Scan for the cell matching the given text and deliver its [x, y] coordinate at center. 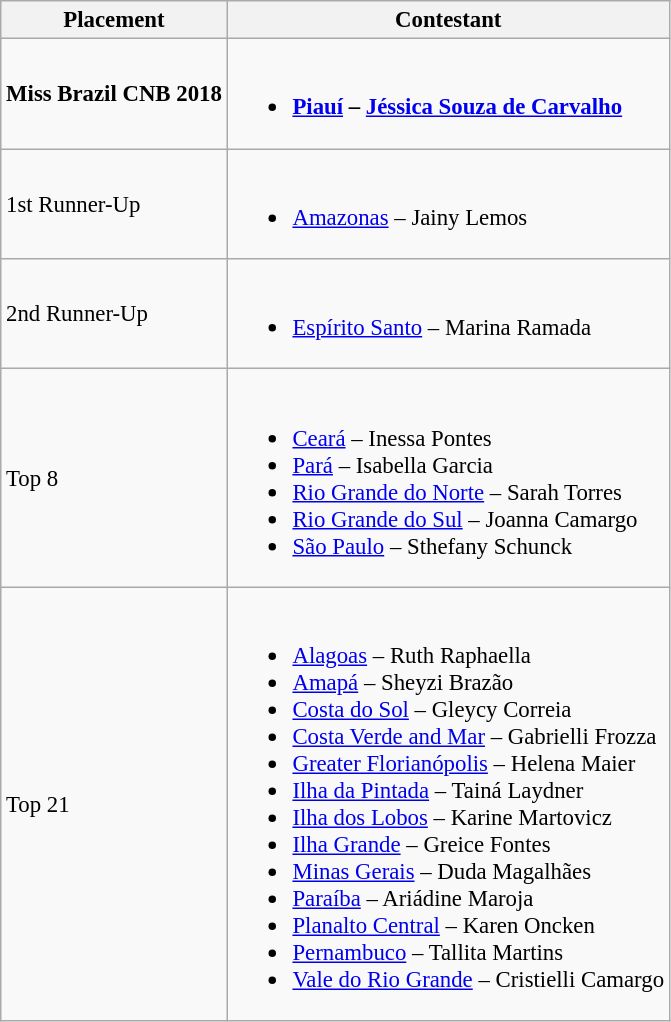
Top 21 [114, 804]
Espírito Santo – Marina Ramada [448, 314]
Contestant [448, 20]
2nd Runner-Up [114, 314]
Top 8 [114, 478]
Placement [114, 20]
Piauí – Jéssica Souza de Carvalho [448, 94]
Ceará – Inessa PontesPará – Isabella GarciaRio Grande do Norte – Sarah TorresRio Grande do Sul – Joanna CamargoSão Paulo – Sthefany Schunck [448, 478]
1st Runner-Up [114, 204]
Amazonas – Jainy Lemos [448, 204]
Miss Brazil CNB 2018 [114, 94]
